From the cell containing the given text, extract its center point as (x, y) coordinate. 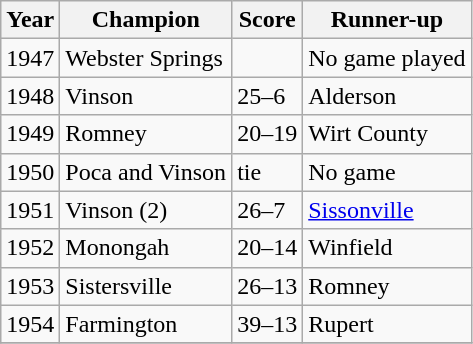
25–6 (268, 96)
1952 (30, 248)
No game (387, 172)
Vinson (146, 96)
1947 (30, 58)
Sistersville (146, 286)
1953 (30, 286)
1949 (30, 134)
20–19 (268, 134)
Webster Springs (146, 58)
26–7 (268, 210)
1950 (30, 172)
Vinson (2) (146, 210)
Runner-up (387, 20)
No game played (387, 58)
20–14 (268, 248)
Alderson (387, 96)
1951 (30, 210)
tie (268, 172)
39–13 (268, 324)
Rupert (387, 324)
26–13 (268, 286)
Farmington (146, 324)
Sissonville (387, 210)
Poca and Vinson (146, 172)
Monongah (146, 248)
Year (30, 20)
Score (268, 20)
1948 (30, 96)
1954 (30, 324)
Winfield (387, 248)
Champion (146, 20)
Wirt County (387, 134)
